Extract the [x, y] coordinate from the center of the cell holding the provided text.  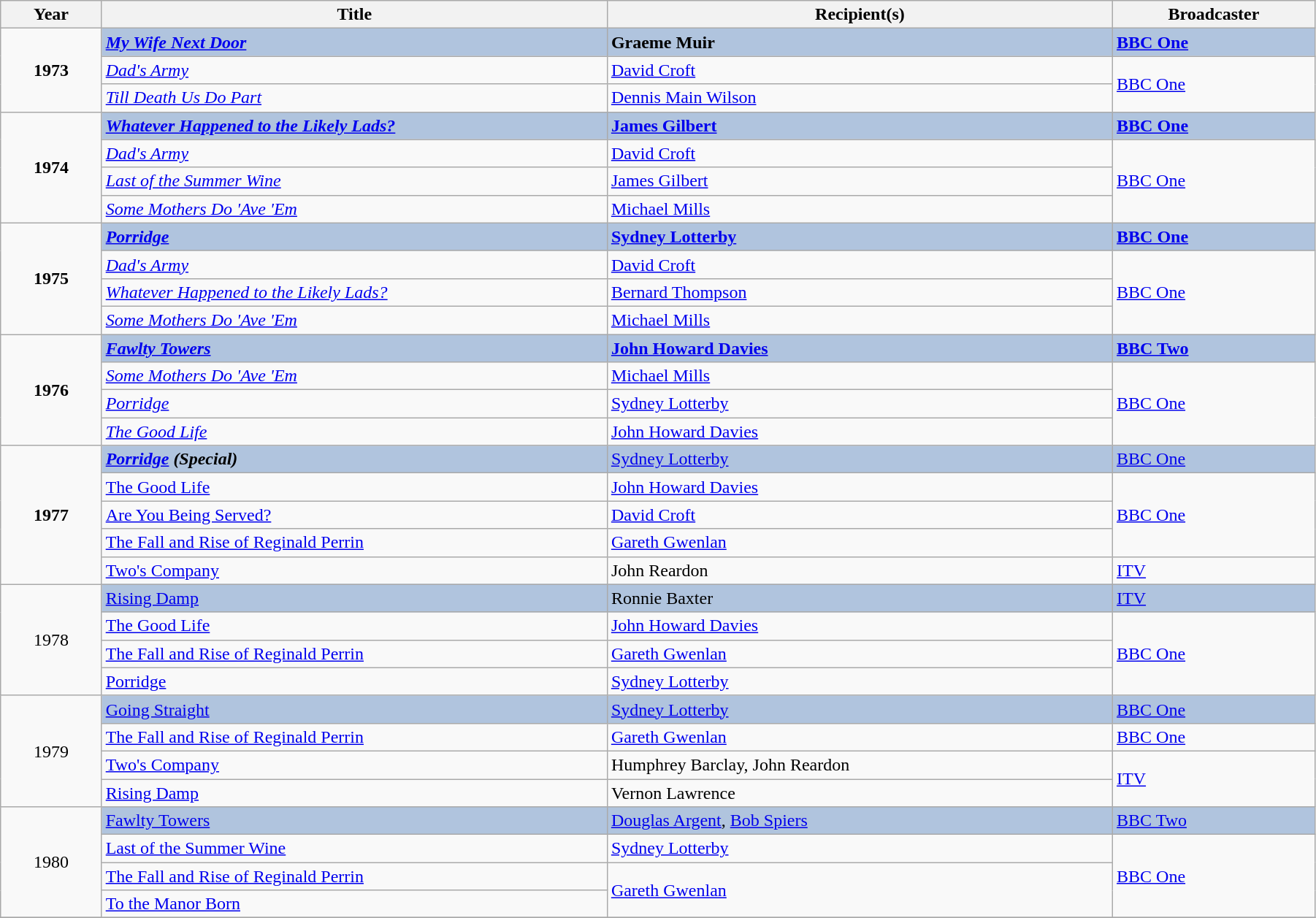
1979 [51, 751]
Going Straight [354, 709]
Porridge (Special) [354, 459]
1980 [51, 862]
Graeme Muir [860, 42]
1975 [51, 278]
Douglas Argent, Bob Spiers [860, 821]
Vernon Lawrence [860, 792]
Are You Being Served? [354, 515]
Till Death Us Do Part [354, 98]
1978 [51, 640]
Title [354, 15]
Ronnie Baxter [860, 598]
Humphrey Barclay, John Reardon [860, 765]
Dennis Main Wilson [860, 98]
1973 [51, 70]
Bernard Thompson [860, 292]
1976 [51, 390]
John Reardon [860, 570]
1974 [51, 167]
Year [51, 15]
Broadcaster [1214, 15]
Recipient(s) [860, 15]
To the Manor Born [354, 904]
My Wife Next Door [354, 42]
1977 [51, 515]
